Scan for the cell matching the given text and deliver its (X, Y) coordinate at center. 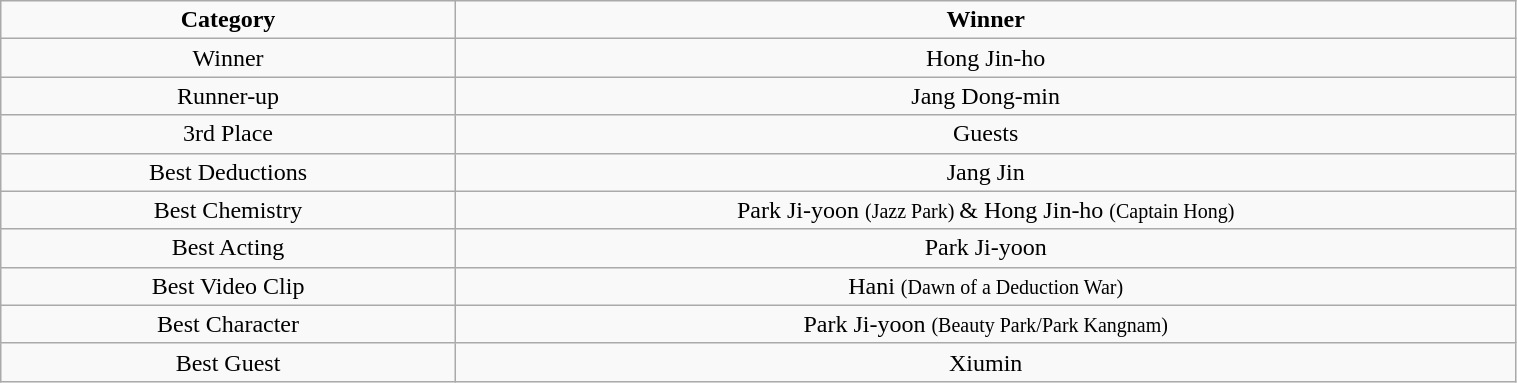
Park Ji-yoon (Jazz Park) & Hong Jin-ho (Captain Hong) (986, 210)
Park Ji-yoon (Beauty Park/Park Kangnam) (986, 324)
Runner-up (228, 96)
Xiumin (986, 362)
Best Video Clip (228, 286)
Hani (Dawn of a Deduction War) (986, 286)
Jang Dong-min (986, 96)
Best Guest (228, 362)
Best Acting (228, 248)
Hong Jin-ho (986, 58)
Jang Jin (986, 172)
Category (228, 20)
Best Deductions (228, 172)
Guests (986, 134)
Best Chemistry (228, 210)
3rd Place (228, 134)
Best Character (228, 324)
Park Ji-yoon (986, 248)
